From the cell containing the given text, extract its center point as (X, Y) coordinate. 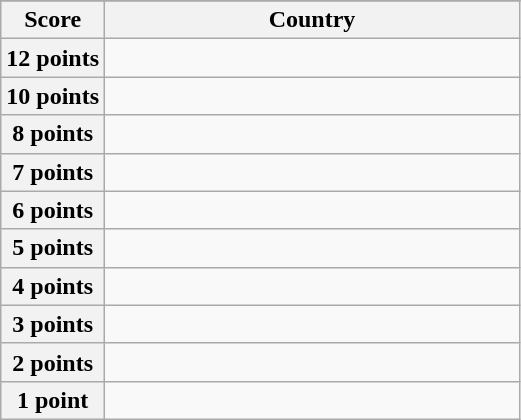
8 points (53, 134)
Country (312, 20)
1 point (53, 400)
12 points (53, 58)
Score (53, 20)
2 points (53, 362)
5 points (53, 248)
4 points (53, 286)
6 points (53, 210)
7 points (53, 172)
3 points (53, 324)
10 points (53, 96)
